From the cell containing the given text, extract its center point as [x, y] coordinate. 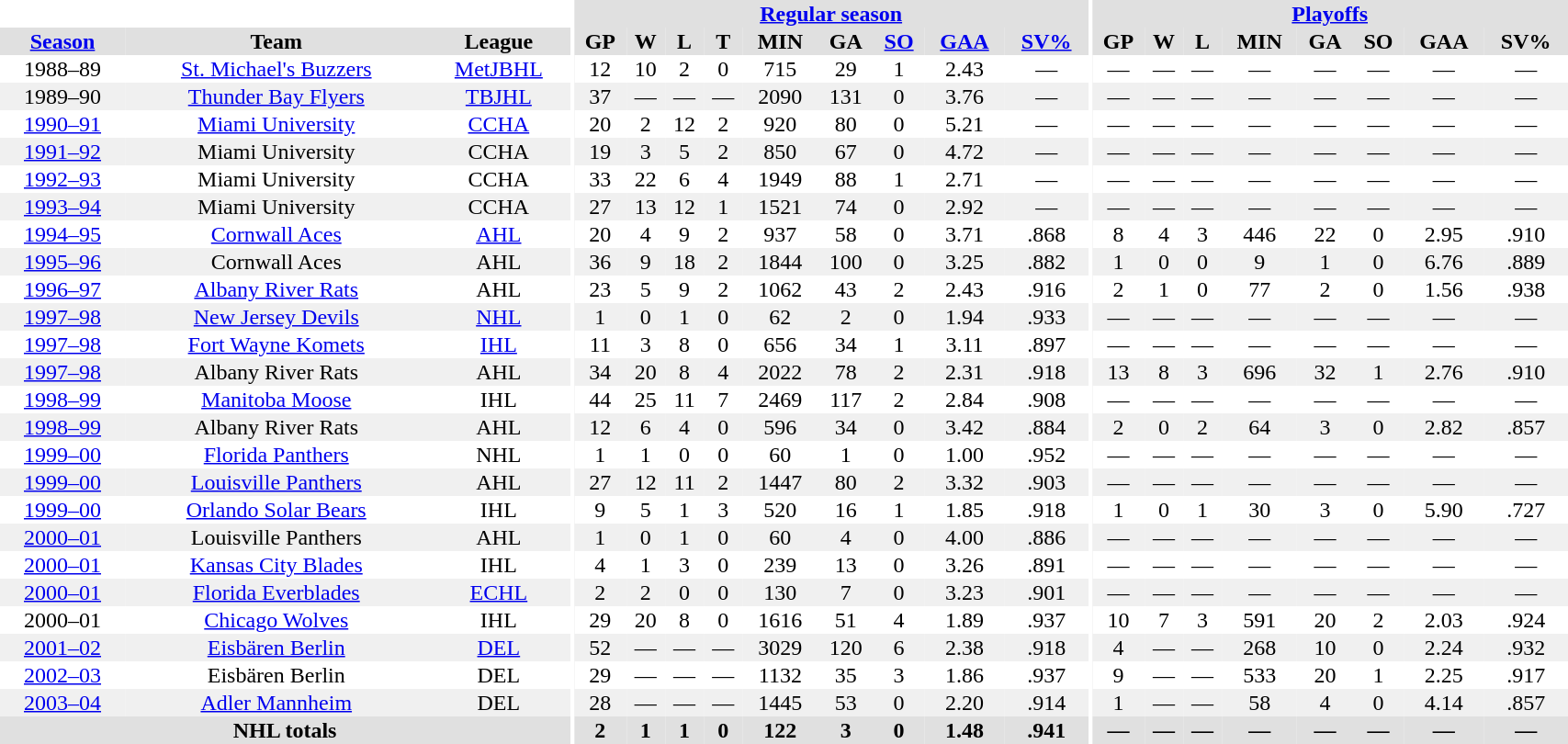
44 [601, 400]
.882 [1046, 262]
1992–93 [62, 179]
2.82 [1444, 427]
239 [780, 565]
937 [780, 234]
920 [780, 124]
.727 [1526, 510]
78 [845, 372]
Kansas City Blades [276, 565]
NHL totals [285, 730]
.924 [1526, 620]
Season [62, 41]
Florida Panthers [276, 455]
52 [601, 648]
3.76 [964, 96]
MetJBHL [498, 69]
62 [780, 317]
2.92 [964, 207]
.914 [1046, 703]
2.38 [964, 648]
.932 [1526, 648]
.917 [1526, 675]
122 [780, 730]
.908 [1046, 400]
520 [780, 510]
28 [601, 703]
2090 [780, 96]
696 [1259, 372]
1991–92 [62, 152]
1447 [780, 482]
591 [1259, 620]
446 [1259, 234]
3029 [780, 648]
3.23 [964, 592]
131 [845, 96]
3.71 [964, 234]
1996–97 [62, 289]
2.03 [1444, 620]
Thunder Bay Flyers [276, 96]
1995–96 [62, 262]
2469 [780, 400]
23 [601, 289]
.933 [1046, 317]
35 [845, 675]
2002–03 [62, 675]
.897 [1046, 344]
.868 [1046, 234]
Playoffs [1330, 14]
77 [1259, 289]
.884 [1046, 427]
1445 [780, 703]
268 [1259, 648]
5.21 [964, 124]
4.00 [964, 537]
18 [684, 262]
5.90 [1444, 510]
1.94 [964, 317]
New Jersey Devils [276, 317]
1.48 [964, 730]
Adler Mannheim [276, 703]
25 [646, 400]
32 [1325, 372]
2003–04 [62, 703]
.889 [1526, 262]
1132 [780, 675]
53 [845, 703]
.941 [1046, 730]
2.20 [964, 703]
1994–95 [62, 234]
1.00 [964, 455]
St. Michael's Buzzers [276, 69]
3.25 [964, 262]
2001–02 [62, 648]
1993–94 [62, 207]
.886 [1046, 537]
Regular season [830, 14]
.952 [1046, 455]
36 [601, 262]
2.25 [1444, 675]
533 [1259, 675]
T [723, 41]
Manitoba Moose [276, 400]
.938 [1526, 289]
120 [845, 648]
Florida Everblades [276, 592]
74 [845, 207]
64 [1259, 427]
2.95 [1444, 234]
100 [845, 262]
37 [601, 96]
.916 [1046, 289]
3.11 [964, 344]
656 [780, 344]
6.76 [1444, 262]
19 [601, 152]
850 [780, 152]
2022 [780, 372]
League [498, 41]
.903 [1046, 482]
Chicago Wolves [276, 620]
30 [1259, 510]
130 [780, 592]
Team [276, 41]
1.86 [964, 675]
1949 [780, 179]
1062 [780, 289]
1.56 [1444, 289]
33 [601, 179]
3.32 [964, 482]
88 [845, 179]
.891 [1046, 565]
1616 [780, 620]
596 [780, 427]
67 [845, 152]
1989–90 [62, 96]
2.24 [1444, 648]
1521 [780, 207]
3.26 [964, 565]
2.71 [964, 179]
1.85 [964, 510]
.901 [1046, 592]
715 [780, 69]
4.14 [1444, 703]
2.31 [964, 372]
51 [845, 620]
4.72 [964, 152]
1844 [780, 262]
117 [845, 400]
1990–91 [62, 124]
Orlando Solar Bears [276, 510]
Fort Wayne Komets [276, 344]
1988–89 [62, 69]
2.76 [1444, 372]
2.84 [964, 400]
3.42 [964, 427]
16 [845, 510]
ECHL [498, 592]
1.89 [964, 620]
43 [845, 289]
TBJHL [498, 96]
